Pinpoint the cell where the given text exists, returning its [x, y] midpoint coordinate. 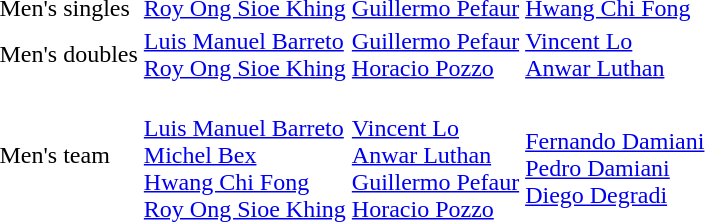
Guillermo Pefaur Horacio Pozzo [435, 54]
Luis Manuel Barreto Roy Ong Sioe Khing [244, 54]
